Extract the (X, Y) coordinate from the center of the cell holding the provided text.  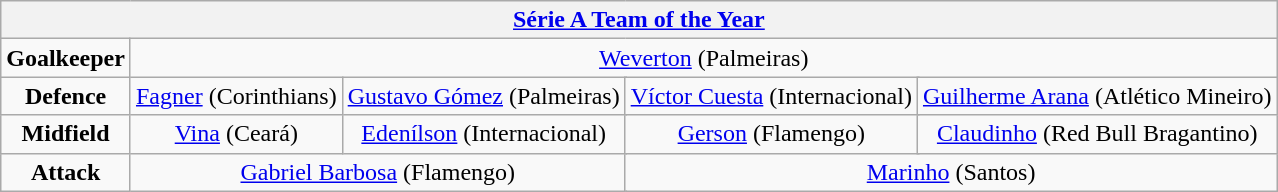
Guilherme Arana (Atlético Mineiro) (1097, 96)
Gerson (Flamengo) (771, 134)
Gustavo Gómez (Palmeiras) (484, 96)
Weverton (Palmeiras) (704, 58)
Víctor Cuesta (Internacional) (771, 96)
Vina (Ceará) (236, 134)
Fagner (Corinthians) (236, 96)
Marinho (Santos) (951, 172)
Attack (66, 172)
Claudinho (Red Bull Bragantino) (1097, 134)
Goalkeeper (66, 58)
Série A Team of the Year (639, 20)
Midfield (66, 134)
Defence (66, 96)
Edenílson (Internacional) (484, 134)
Gabriel Barbosa (Flamengo) (378, 172)
